Identify which cell holds the provided text, then report its (x, y) central coordinate. 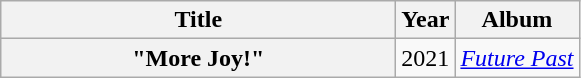
Album (517, 20)
Title (198, 20)
Year (426, 20)
Future Past (517, 58)
2021 (426, 58)
"More Joy!" (198, 58)
